Scan for the cell matching the given text and deliver its [x, y] coordinate at center. 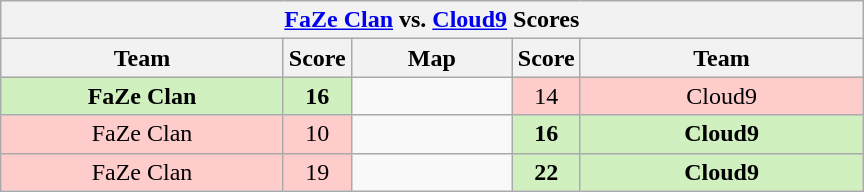
19 [317, 172]
14 [546, 96]
10 [317, 134]
22 [546, 172]
Map [432, 58]
FaZe Clan vs. Cloud9 Scores [432, 20]
